Identify which cell holds the provided text, then report its [X, Y] central coordinate. 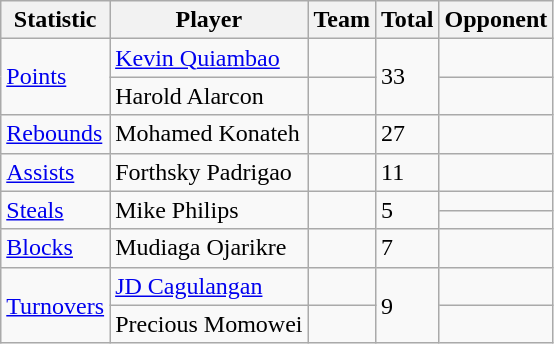
Player [209, 20]
Mohamed Konateh [209, 134]
Opponent [496, 20]
9 [408, 305]
Assists [56, 172]
Steals [56, 210]
Precious Momowei [209, 324]
Rebounds [56, 134]
5 [408, 210]
Team [342, 20]
Turnovers [56, 305]
Mudiaga Ojarikre [209, 248]
Forthsky Padrigao [209, 172]
Blocks [56, 248]
27 [408, 134]
11 [408, 172]
Kevin Quiambao [209, 58]
Harold Alarcon [209, 96]
33 [408, 77]
Points [56, 77]
Total [408, 20]
JD Cagulangan [209, 286]
7 [408, 248]
Statistic [56, 20]
Mike Philips [209, 210]
